From the cell containing the given text, extract its center point as [x, y] coordinate. 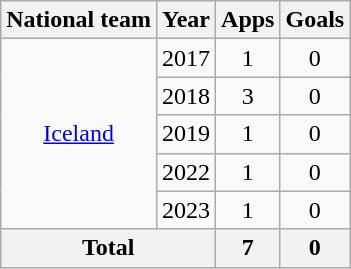
2017 [186, 58]
2022 [186, 172]
National team [79, 20]
2018 [186, 96]
2023 [186, 210]
7 [248, 248]
Total [108, 248]
Year [186, 20]
Goals [315, 20]
3 [248, 96]
Apps [248, 20]
Iceland [79, 134]
2019 [186, 134]
